Find where the given text appears and provide that cell's center as [X, Y] coordinate. 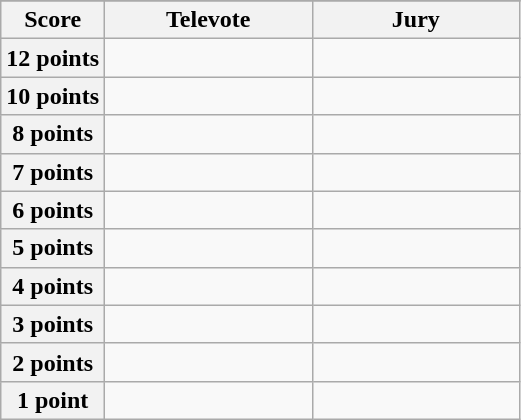
7 points [53, 172]
8 points [53, 134]
5 points [53, 248]
4 points [53, 286]
2 points [53, 362]
Televote [209, 20]
12 points [53, 58]
Jury [416, 20]
3 points [53, 324]
10 points [53, 96]
Score [53, 20]
6 points [53, 210]
1 point [53, 400]
